Find where the given text appears and provide that cell's center as [x, y] coordinate. 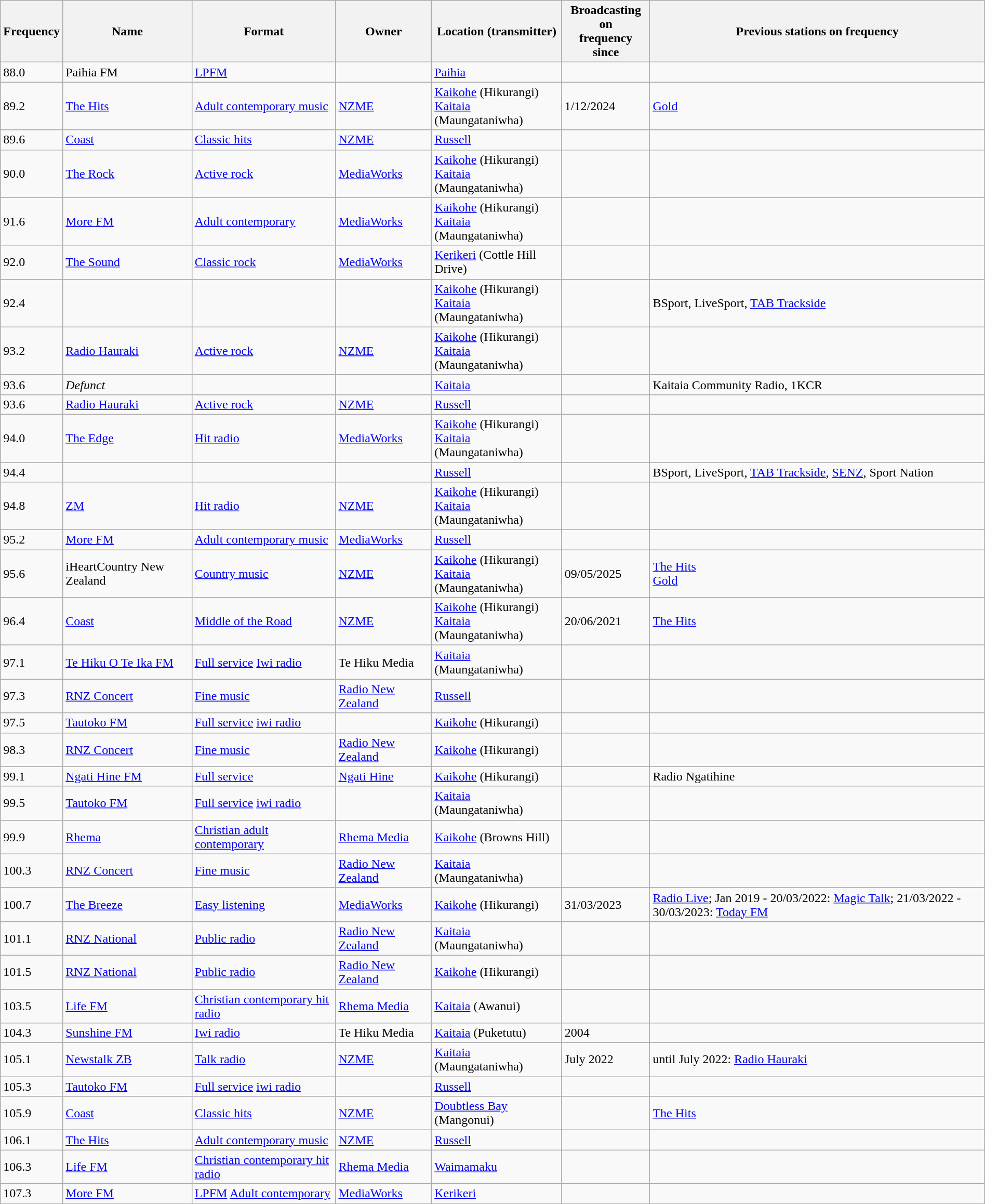
Kaitaia Community Radio, 1KCR [817, 385]
The Edge [127, 438]
Defunct [127, 385]
BSport, LiveSport, TAB Trackside [817, 303]
Kaitaia (Awanui) [497, 1006]
The Rock [127, 174]
105.9 [32, 1113]
Ngati Hine [383, 776]
Middle of the Road [264, 621]
96.4 [32, 621]
97.5 [32, 723]
Radio Ngatihine [817, 776]
ZM [127, 506]
31/03/2023 [606, 904]
Newstalk ZB [127, 1060]
94.8 [32, 506]
LPFM [264, 72]
99.9 [32, 837]
Broadcasting onfrequency since [606, 31]
Name [127, 31]
Full service [264, 776]
94.0 [32, 438]
Frequency [32, 31]
103.5 [32, 1006]
95.2 [32, 540]
Paihia [497, 72]
LPFM Adult contemporary [264, 1194]
Kerikeri [497, 1194]
104.3 [32, 1033]
Ngati Hine FM [127, 776]
93.2 [32, 351]
Christian adult contemporary [264, 837]
Waimamaku [497, 1167]
09/05/2025 [606, 574]
105.3 [32, 1087]
Iwi radio [264, 1033]
BSport, LiveSport, TAB Trackside, SENZ, Sport Nation [817, 472]
106.3 [32, 1167]
107.3 [32, 1194]
Rhema [127, 837]
94.4 [32, 472]
until July 2022: Radio Hauraki [817, 1060]
Format [264, 31]
Radio Live; Jan 2019 - 20/03/2022: Magic Talk; 21/03/2022 - 30/03/2023: Today FM [817, 904]
Kaikohe (Browns Hill) [497, 837]
89.2 [32, 106]
95.6 [32, 574]
Doubtless Bay (Mangonui) [497, 1113]
Adult contemporary [264, 221]
Sunshine FM [127, 1033]
Te Hiku O Te Ika FM [127, 662]
90.0 [32, 174]
92.4 [32, 303]
1/12/2024 [606, 106]
Kerikeri (Cottle Hill Drive) [497, 262]
The Sound [127, 262]
97.1 [32, 662]
The Breeze [127, 904]
Owner [383, 31]
97.3 [32, 696]
Talk radio [264, 1060]
92.0 [32, 262]
106.1 [32, 1140]
Country music [264, 574]
Location (transmitter) [497, 31]
Easy listening [264, 904]
101.5 [32, 972]
99.1 [32, 776]
100.3 [32, 871]
2004 [606, 1033]
Kaitaia [497, 385]
Paihia FM [127, 72]
105.1 [32, 1060]
98.3 [32, 749]
Gold [817, 106]
Classic rock [264, 262]
89.6 [32, 140]
Full service Iwi radio [264, 662]
Kaitaia (Puketutu) [497, 1033]
Previous stations on frequency [817, 31]
91.6 [32, 221]
iHeartCountry New Zealand [127, 574]
101.1 [32, 938]
20/06/2021 [606, 621]
100.7 [32, 904]
99.5 [32, 803]
88.0 [32, 72]
The Hits Gold [817, 574]
July 2022 [606, 1060]
